Search for the cell housing the specified text and yield its [X, Y] center coordinate. 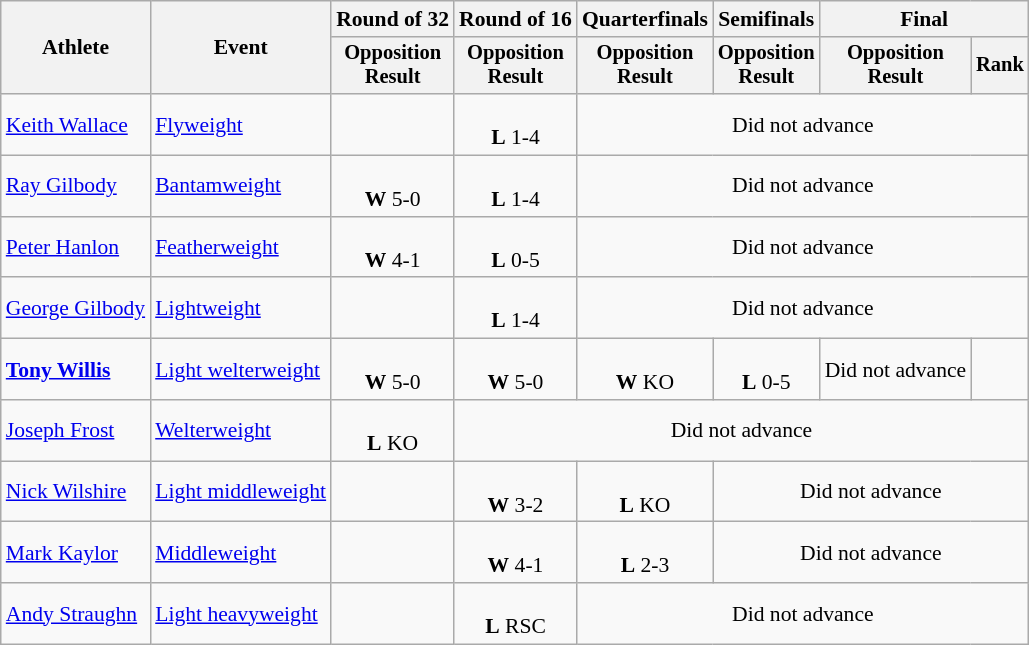
Final [924, 19]
Round of 32 [392, 19]
Joseph Frost [76, 430]
Ray Gilbody [76, 186]
Keith Wallace [76, 124]
Bantamweight [240, 186]
Featherweight [240, 248]
Nick Wilshire [76, 492]
Peter Hanlon [76, 248]
Semifinals [766, 19]
Middleweight [240, 552]
Tony Willis [76, 370]
W KO [645, 370]
Welterweight [240, 430]
Light welterweight [240, 370]
George Gilbody [76, 308]
Rank [1000, 66]
W 3-2 [516, 492]
L RSC [516, 614]
Athlete [76, 48]
Light middleweight [240, 492]
Flyweight [240, 124]
Quarterfinals [645, 19]
L 2-3 [645, 552]
Andy Straughn [76, 614]
Light heavyweight [240, 614]
Mark Kaylor [76, 552]
Event [240, 48]
Round of 16 [516, 19]
Lightweight [240, 308]
